Identify which cell holds the provided text, then report its [X, Y] central coordinate. 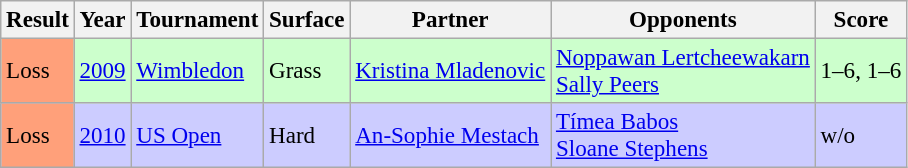
w/o [860, 136]
Kristina Mladenovic [450, 72]
US Open [198, 136]
2010 [102, 136]
Year [102, 20]
Noppawan Lertcheewakarn Sally Peers [684, 72]
Score [860, 20]
Hard [307, 136]
An-Sophie Mestach [450, 136]
Tournament [198, 20]
2009 [102, 72]
1–6, 1–6 [860, 72]
Grass [307, 72]
Tímea Babos Sloane Stephens [684, 136]
Opponents [684, 20]
Surface [307, 20]
Partner [450, 20]
Wimbledon [198, 72]
Result [38, 20]
